Identify which cell holds the provided text, then report its [X, Y] central coordinate. 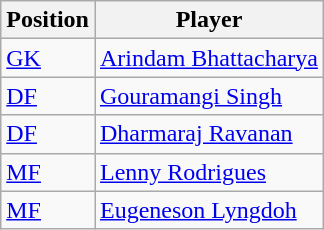
Arindam Bhattacharya [208, 58]
GK [48, 58]
Gouramangi Singh [208, 96]
Position [48, 20]
Player [208, 20]
Dharmaraj Ravanan [208, 134]
Lenny Rodrigues [208, 172]
Eugeneson Lyngdoh [208, 210]
